From the cell containing the given text, extract its center point as (x, y) coordinate. 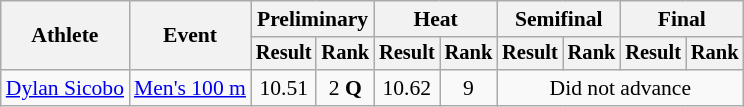
Dylan Sicobo (65, 88)
9 (469, 88)
Preliminary (312, 19)
Final (682, 19)
Did not advance (620, 88)
Semifinal (558, 19)
Men's 100 m (190, 88)
Event (190, 36)
Athlete (65, 36)
10.51 (284, 88)
10.62 (407, 88)
Heat (436, 19)
2 Q (345, 88)
